Pinpoint the cell where the given text exists, returning its (X, Y) midpoint coordinate. 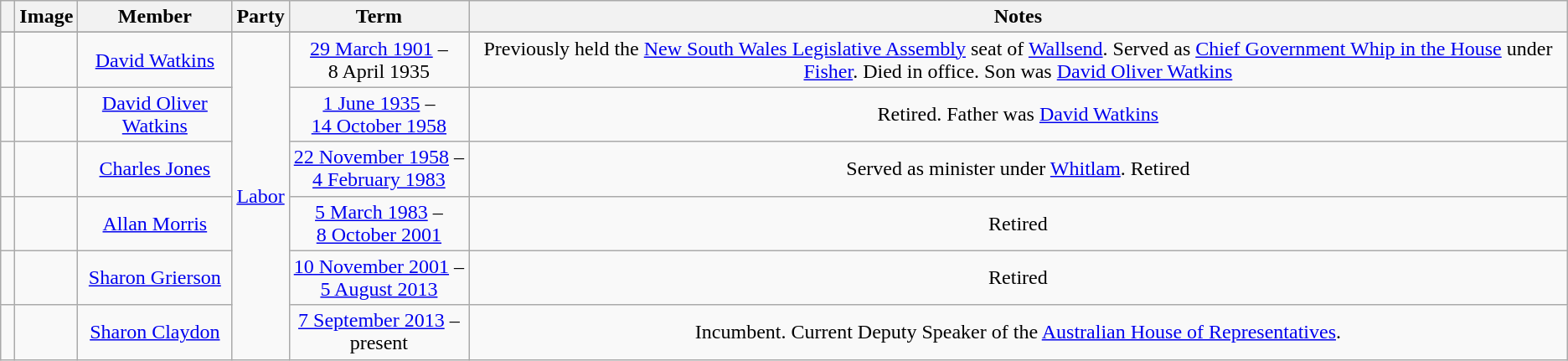
Party (260, 17)
Retired. Father was David Watkins (1019, 114)
Image (47, 17)
Member (155, 17)
7 September 2013 –present (379, 332)
22 November 1958 –4 February 1983 (379, 169)
Charles Jones (155, 169)
David Oliver Watkins (155, 114)
Allan Morris (155, 223)
Notes (1019, 17)
Labor (260, 196)
29 March 1901 –8 April 1935 (379, 60)
Sharon Claydon (155, 332)
5 March 1983 –8 October 2001 (379, 223)
Served as minister under Whitlam. Retired (1019, 169)
David Watkins (155, 60)
1 June 1935 –14 October 1958 (379, 114)
Incumbent. Current Deputy Speaker of the Australian House of Representatives. (1019, 332)
10 November 2001 –5 August 2013 (379, 278)
Sharon Grierson (155, 278)
Term (379, 17)
